Capture the cell that displays the provided text and extract its (x, y) central coordinate. 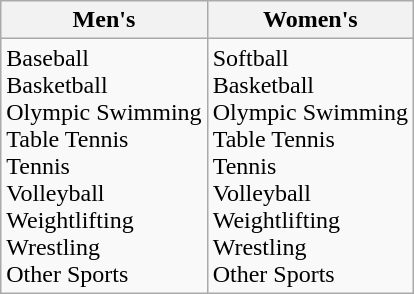
Women's (310, 20)
Men's (104, 20)
SoftballBasketballOlympic SwimmingTable TennisTennisVolleyballWeightliftingWrestlingOther Sports (310, 166)
BaseballBasketballOlympic SwimmingTable TennisTennisVolleyballWeightliftingWrestlingOther Sports (104, 166)
